Extract the [X, Y] coordinate from the center of the cell holding the provided text.  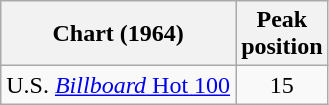
U.S. Billboard Hot 100 [118, 85]
15 [282, 85]
Chart (1964) [118, 34]
Peakposition [282, 34]
